Scan for the cell matching the given text and deliver its (X, Y) coordinate at center. 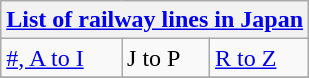
List of railway lines in Japan (155, 20)
R to Z (260, 58)
J to P (166, 58)
#, A to I (62, 58)
